Output the (X, Y) coordinate of the center of the cell containing the given text.  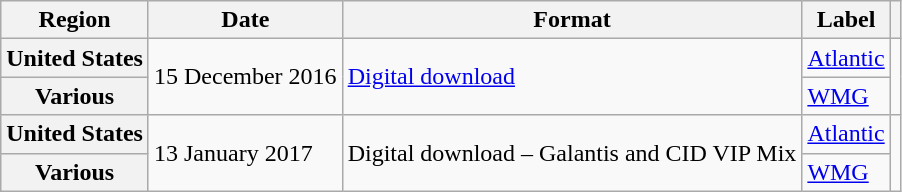
Label (846, 20)
13 January 2017 (245, 153)
Date (245, 20)
Digital download – Galantis and CID VIP Mix (572, 153)
Format (572, 20)
Region (75, 20)
15 December 2016 (245, 77)
Digital download (572, 77)
